For the text-containing cell, return its midpoint in (X, Y) coordinate format. 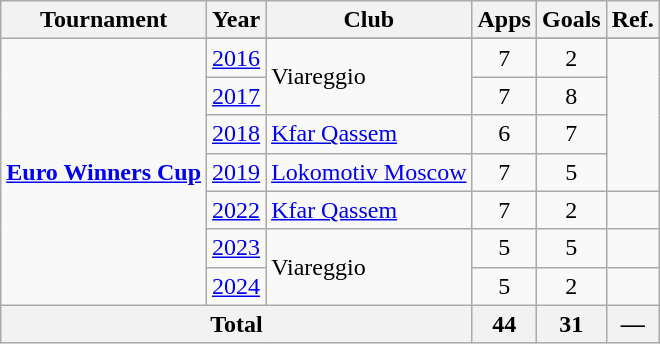
2024 (236, 286)
8 (571, 96)
Ref. (632, 20)
Club (369, 20)
2018 (236, 134)
31 (571, 324)
Tournament (104, 20)
Goals (571, 20)
6 (504, 134)
Euro Winners Cup (104, 172)
Apps (504, 20)
Year (236, 20)
2019 (236, 172)
Total (236, 324)
2023 (236, 248)
2022 (236, 210)
— (632, 324)
2017 (236, 96)
2016 (236, 58)
44 (504, 324)
Lokomotiv Moscow (369, 172)
